Determine the [X, Y] coordinate at the center of the cell enclosing the given text.  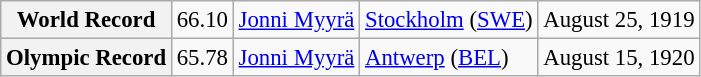
65.78 [202, 58]
August 15, 1920 [619, 58]
World Record [86, 20]
Stockholm (SWE) [449, 20]
August 25, 1919 [619, 20]
Olympic Record [86, 58]
66.10 [202, 20]
Antwerp (BEL) [449, 58]
